Identify which cell holds the provided text, then report its (x, y) central coordinate. 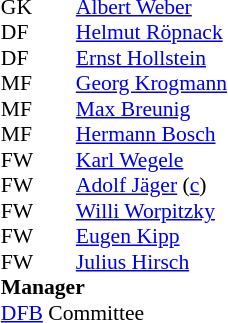
Manager (114, 287)
Hermann Bosch (152, 135)
Eugen Kipp (152, 237)
Julius Hirsch (152, 262)
Willi Worpitzky (152, 211)
Karl Wegele (152, 160)
Ernst Hollstein (152, 58)
Adolf Jäger (c) (152, 185)
Max Breunig (152, 109)
Helmut Röpnack (152, 33)
Georg Krogmann (152, 83)
